Determine the [X, Y] coordinate at the center of the cell enclosing the given text.  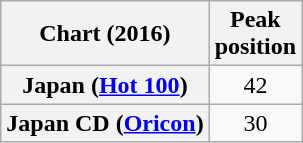
Japan CD (Oricon) [105, 123]
42 [255, 85]
Peakposition [255, 34]
Chart (2016) [105, 34]
30 [255, 123]
Japan (Hot 100) [105, 85]
